Detect which cell encompasses the target text, then output its (x, y) center coordinate. 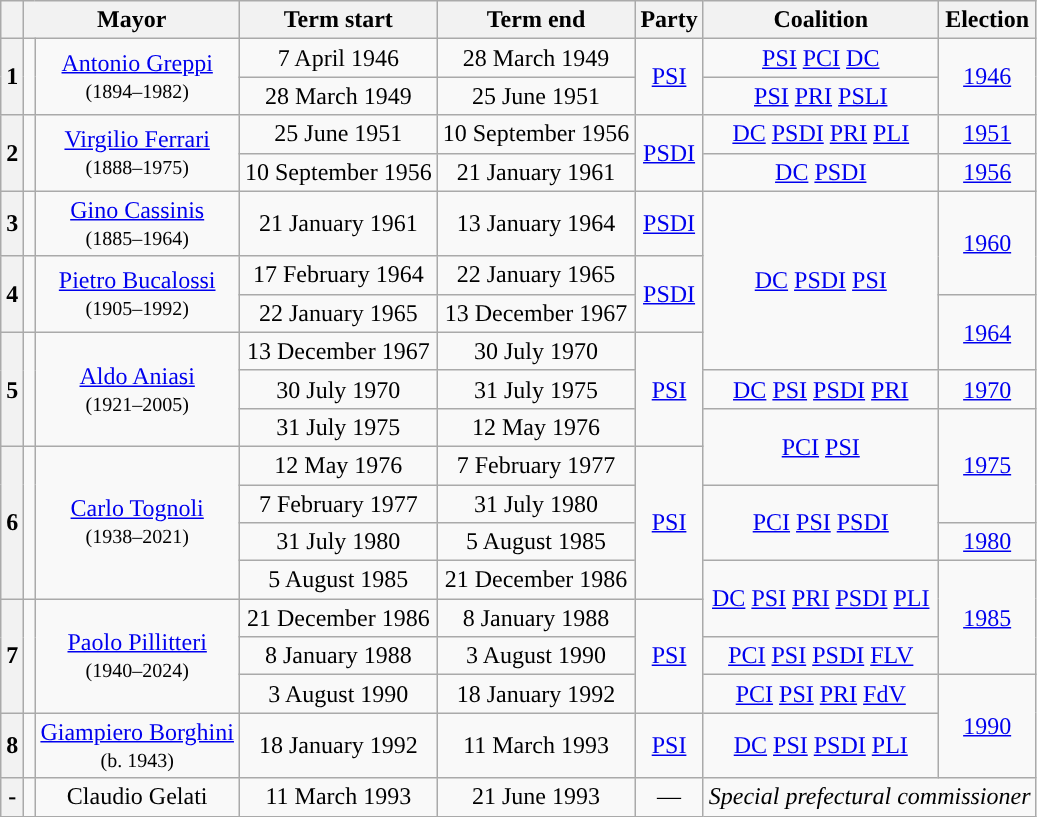
Pietro Bucalossi(1905–1992) (138, 294)
21 June 1993 (536, 797)
1985 (987, 618)
5 (12, 389)
PCI PSI PSDI FLV (820, 656)
1951 (987, 134)
PCI PSI PSDI (820, 522)
1975 (987, 465)
1956 (987, 172)
Election (987, 20)
Claudio Gelati (138, 797)
1970 (987, 389)
PSI PCI DC (820, 58)
DC PSDI (820, 172)
DC PSDI PRI PLI (820, 134)
Virgilio Ferrari(1888–1975) (138, 153)
PCI PSI PRI FdV (820, 694)
13 January 1964 (536, 224)
Term end (536, 20)
- (12, 797)
1960 (987, 242)
4 (12, 294)
PCI PSI (820, 446)
6 (12, 522)
Coalition (820, 20)
Gino Cassinis(1885–1964) (138, 224)
17 February 1964 (338, 275)
— (669, 797)
7 April 1946 (338, 58)
2 (12, 153)
Term start (338, 20)
1980 (987, 542)
DC PSI PSDI PLI (820, 746)
1 (12, 77)
Party (669, 20)
Special prefectural commissioner (870, 797)
DC PSI PSDI PRI (820, 389)
Antonio Greppi(1894–1982) (138, 77)
DC PSI PRI PSDI PLI (820, 599)
DC PSDI PSI (820, 280)
7 (12, 656)
Aldo Aniasi(1921–2005) (138, 389)
PSI PRI PSLI (820, 96)
1990 (987, 726)
Carlo Tognoli(1938–2021) (138, 522)
Giampiero Borghini(b. 1943) (138, 746)
Paolo Pillitteri(1940–2024) (138, 656)
Mayor (132, 20)
3 (12, 224)
1946 (987, 77)
8 (12, 746)
1964 (987, 332)
